Provide the [x, y] coordinate of the cell's center where the given text is located.  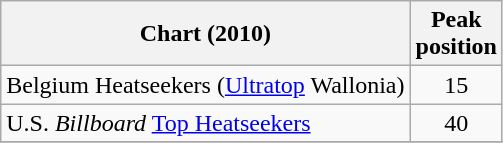
40 [456, 123]
Peakposition [456, 34]
Belgium Heatseekers (Ultratop Wallonia) [206, 85]
15 [456, 85]
Chart (2010) [206, 34]
U.S. Billboard Top Heatseekers [206, 123]
